Capture the cell that displays the provided text and extract its [x, y] central coordinate. 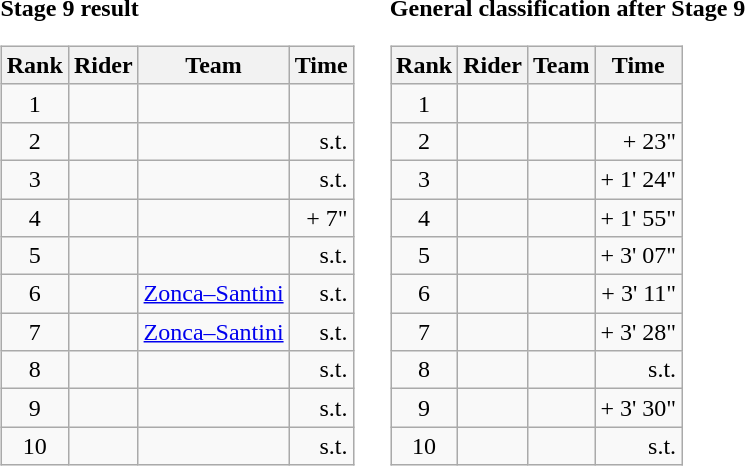
+ 3' 07" [638, 256]
+ 7" [321, 217]
+ 3' 28" [638, 332]
+ 23" [638, 141]
+ 1' 24" [638, 179]
+ 1' 55" [638, 217]
+ 3' 11" [638, 294]
+ 3' 30" [638, 408]
